Determine the (X, Y) coordinate at the center of the cell enclosing the given text.  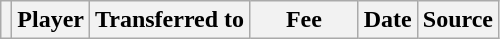
Transferred to (170, 20)
Date (388, 20)
Player (51, 20)
Fee (304, 20)
Source (458, 20)
